Pinpoint the cell where the given text exists, returning its (x, y) midpoint coordinate. 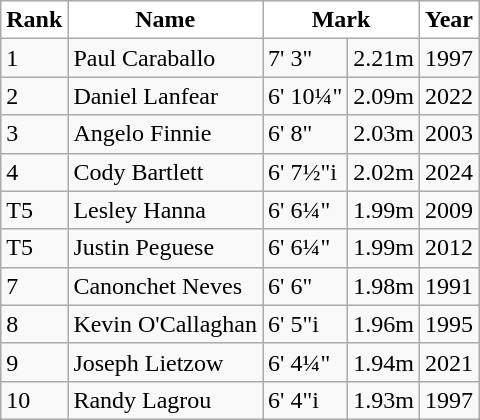
Mark (342, 20)
6' 4"i (306, 400)
Kevin O'Callaghan (166, 324)
2.21m (384, 58)
6' 8" (306, 134)
9 (34, 362)
Randy Lagrou (166, 400)
Joseph Lietzow (166, 362)
1991 (448, 286)
2 (34, 96)
7 (34, 286)
7' 3" (306, 58)
6' 4¼" (306, 362)
6' 6" (306, 286)
6' 10¼" (306, 96)
Year (448, 20)
1 (34, 58)
Canonchet Neves (166, 286)
Angelo Finnie (166, 134)
1.98m (384, 286)
2009 (448, 210)
1.96m (384, 324)
Justin Peguese (166, 248)
2022 (448, 96)
Paul Caraballo (166, 58)
4 (34, 172)
3 (34, 134)
1995 (448, 324)
Rank (34, 20)
6' 7½"i (306, 172)
Name (166, 20)
2.09m (384, 96)
6' 5"i (306, 324)
2.02m (384, 172)
Cody Bartlett (166, 172)
1.94m (384, 362)
1.93m (384, 400)
2012 (448, 248)
2003 (448, 134)
10 (34, 400)
2024 (448, 172)
Daniel Lanfear (166, 96)
8 (34, 324)
2021 (448, 362)
Lesley Hanna (166, 210)
2.03m (384, 134)
